Provide the [x, y] coordinate of the cell's center where the given text is located.  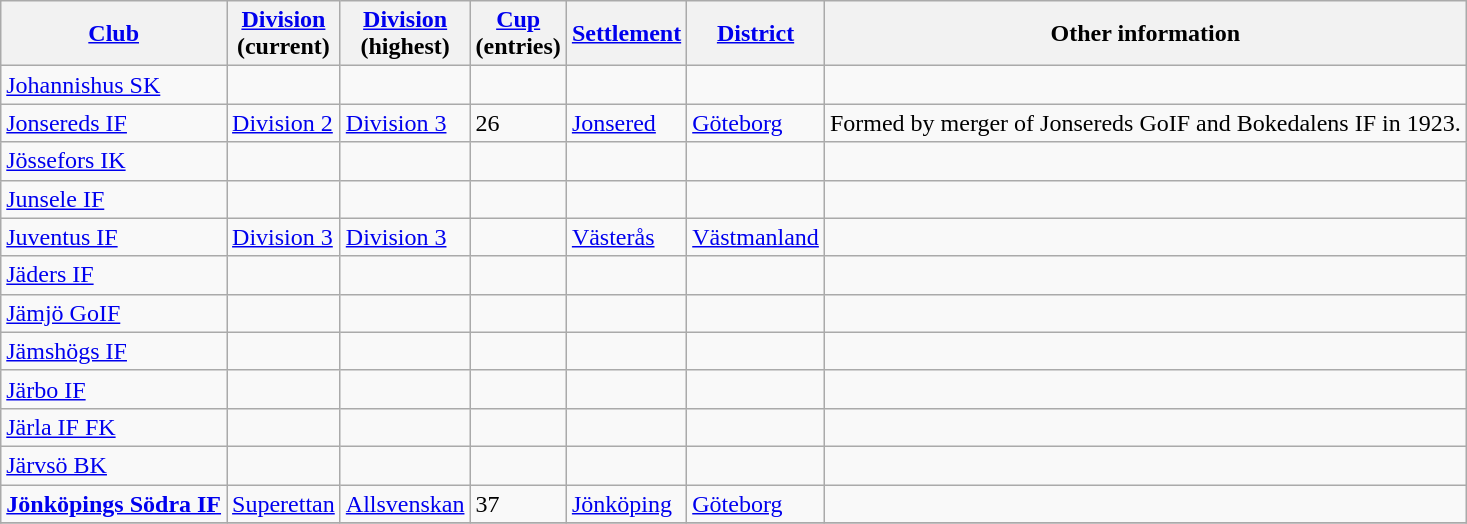
Västmanland [756, 237]
Jonsereds IF [114, 123]
Superettan [284, 503]
Västerås [626, 237]
Cup (entries) [518, 34]
Järbo IF [114, 389]
Jössefors IK [114, 161]
Juventus IF [114, 237]
Jönköping [626, 503]
District [756, 34]
Jonsered [626, 123]
Jönköpings Södra IF [114, 503]
Järvsö BK [114, 465]
Allsvenskan [405, 503]
Jämjö GoIF [114, 313]
Settlement [626, 34]
Formed by merger of Jonsereds GoIF and Bokedalens IF in 1923. [1145, 123]
Division 2 [284, 123]
Other information [1145, 34]
Division (highest) [405, 34]
Club [114, 34]
Division (current) [284, 34]
Järla IF FK [114, 427]
Junsele IF [114, 199]
37 [518, 503]
Jäders IF [114, 275]
Jämshögs IF [114, 351]
Johannishus SK [114, 85]
26 [518, 123]
